Return (X, Y) of the center of cell containing provided text 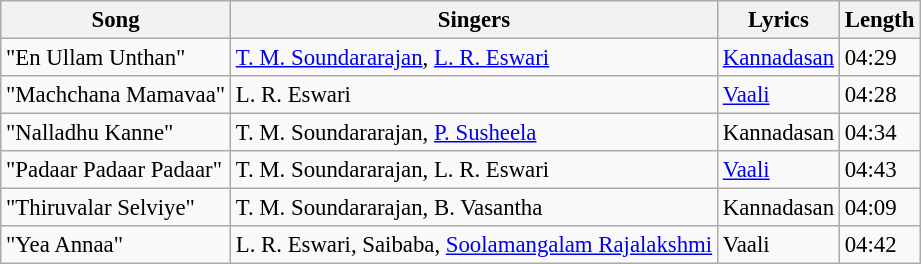
T. M. Soundararajan, B. Vasantha (474, 208)
04:42 (879, 245)
"Nalladhu Kanne" (116, 133)
"Thiruvalar Selviye" (116, 208)
T. M. Soundararajan, P. Susheela (474, 133)
04:43 (879, 170)
"Machchana Mamavaa" (116, 95)
Song (116, 20)
Length (879, 20)
"Padaar Padaar Padaar" (116, 170)
Lyrics (778, 20)
Singers (474, 20)
04:29 (879, 58)
"Yea Annaa" (116, 245)
04:28 (879, 95)
04:34 (879, 133)
04:09 (879, 208)
L. R. Eswari (474, 95)
L. R. Eswari, Saibaba, Soolamangalam Rajalakshmi (474, 245)
"En Ullam Unthan" (116, 58)
